Find where the given text appears and provide that cell's center as (X, Y) coordinate. 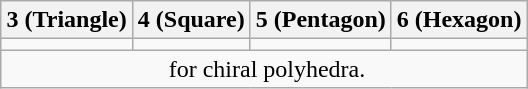
for chiral polyhedra. (264, 69)
4 (Square) (191, 20)
6 (Hexagon) (459, 20)
3 (Triangle) (66, 20)
5 (Pentagon) (320, 20)
